Determine the (X, Y) coordinate at the center of the cell enclosing the given text.  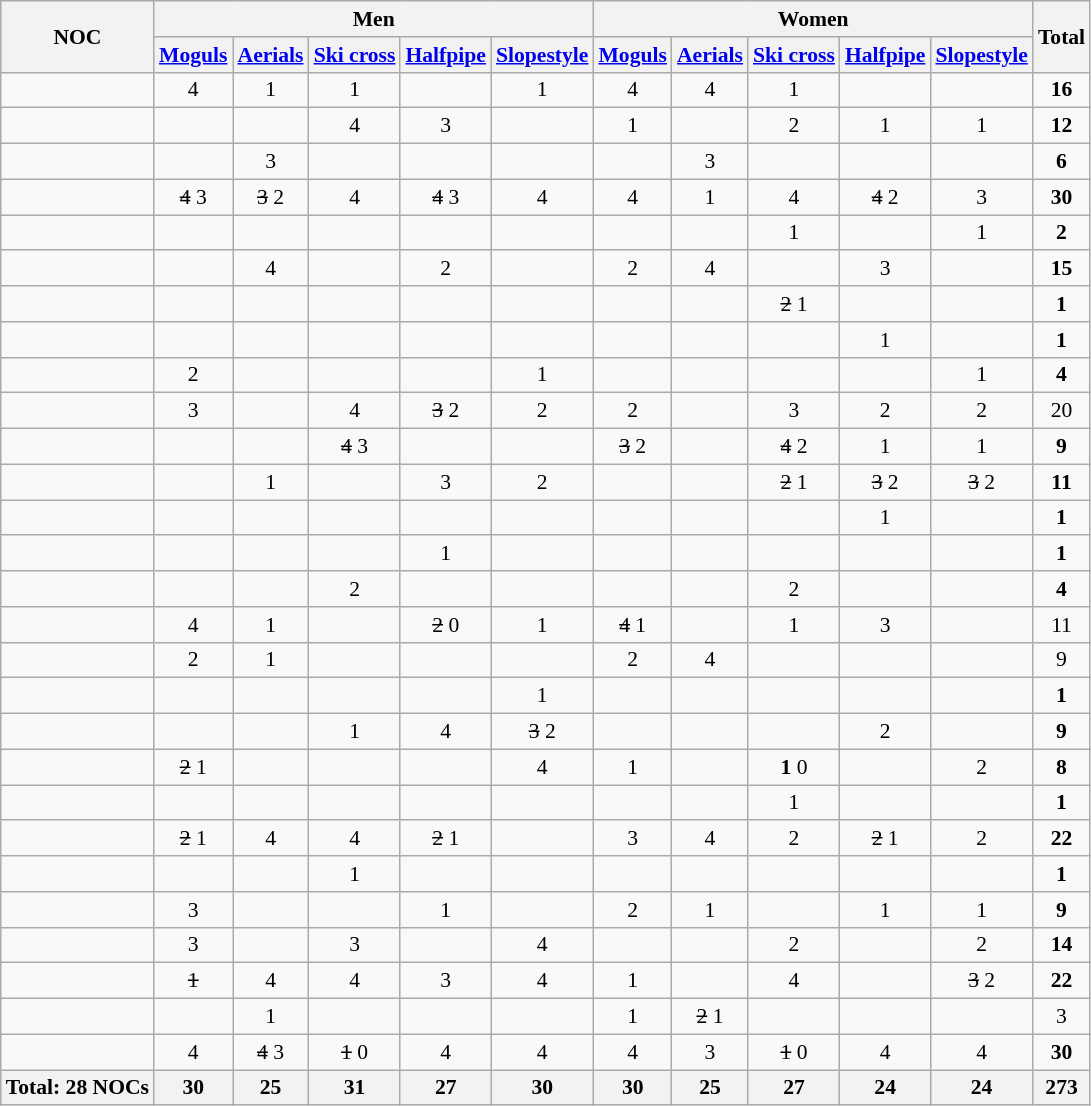
Total: 28 NOCs (78, 1088)
15 (1062, 269)
8 (1062, 767)
12 (1062, 126)
Women (812, 19)
16 (1062, 90)
6 (1062, 162)
Men (374, 19)
NOC (78, 36)
273 (1062, 1088)
31 (355, 1088)
20 (1062, 411)
2 0 (445, 625)
Total (1062, 36)
4 1 (632, 625)
14 (1062, 945)
